Determine the [X, Y] coordinate at the center of the cell enclosing the given text.  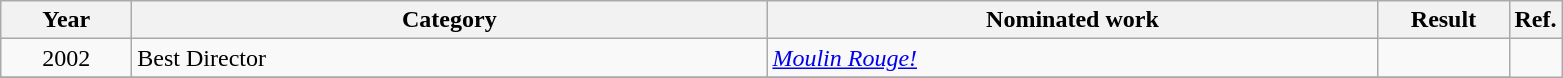
Best Director [450, 58]
Moulin Rouge! [1072, 58]
2002 [66, 58]
Category [450, 20]
Year [66, 20]
Nominated work [1072, 20]
Ref. [1536, 20]
Result [1444, 20]
